For the text-containing cell, return its midpoint in [X, Y] coordinate format. 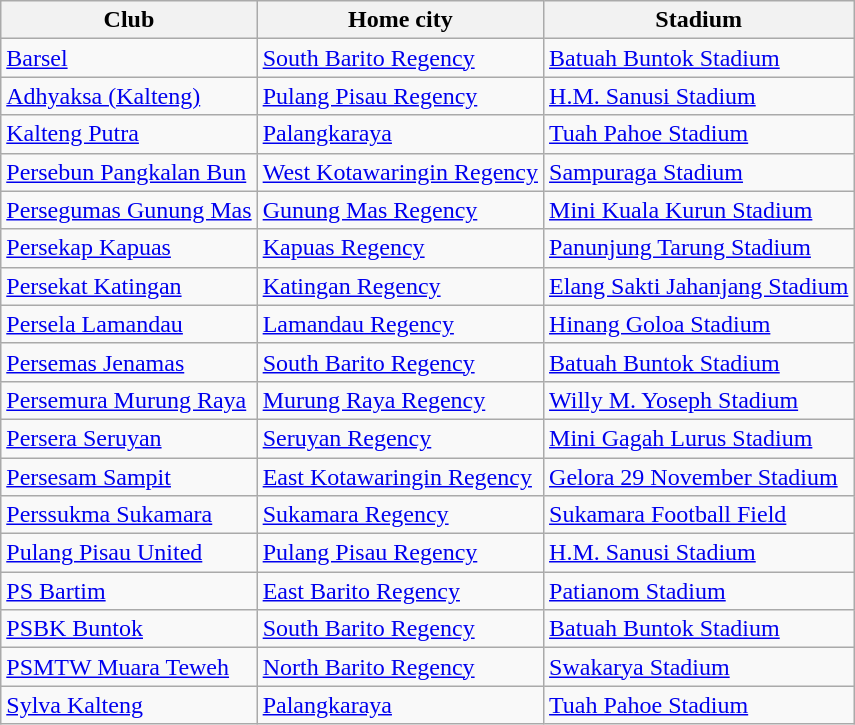
Persemas Jenamas [129, 362]
Persegumas Gunung Mas [129, 210]
Persekat Katingan [129, 286]
Persebun Pangkalan Bun [129, 172]
PSMTW Muara Teweh [129, 667]
Sukamara Football Field [699, 515]
Club [129, 20]
Hinang Goloa Stadium [699, 324]
Adhyaksa (Kalteng) [129, 96]
Barsel [129, 58]
Mini Gagah Lurus Stadium [699, 438]
Elang Sakti Jahanjang Stadium [699, 286]
East Kotawaringin Regency [400, 477]
Murung Raya Regency [400, 400]
Katingan Regency [400, 286]
North Barito Regency [400, 667]
Perssukma Sukamara [129, 515]
Swakarya Stadium [699, 667]
Home city [400, 20]
Kapuas Regency [400, 248]
Persela Lamandau [129, 324]
PSBK Buntok [129, 629]
PS Bartim [129, 591]
Panunjung Tarung Stadium [699, 248]
Willy M. Yoseph Stadium [699, 400]
Seruyan Regency [400, 438]
Persekap Kapuas [129, 248]
Stadium [699, 20]
Persera Seruyan [129, 438]
Pulang Pisau United [129, 553]
Sylva Kalteng [129, 705]
West Kotawaringin Regency [400, 172]
Patianom Stadium [699, 591]
East Barito Regency [400, 591]
Sampuraga Stadium [699, 172]
Sukamara Regency [400, 515]
Gelora 29 November Stadium [699, 477]
Persesam Sampit [129, 477]
Gunung Mas Regency [400, 210]
Lamandau Regency [400, 324]
Persemura Murung Raya [129, 400]
Mini Kuala Kurun Stadium [699, 210]
Kalteng Putra [129, 134]
